Capture the cell that displays the provided text and extract its [X, Y] central coordinate. 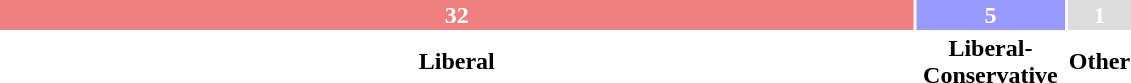
32 [457, 15]
1 [1099, 15]
5 [991, 15]
